From the cell containing the given text, extract its center point as [X, Y] coordinate. 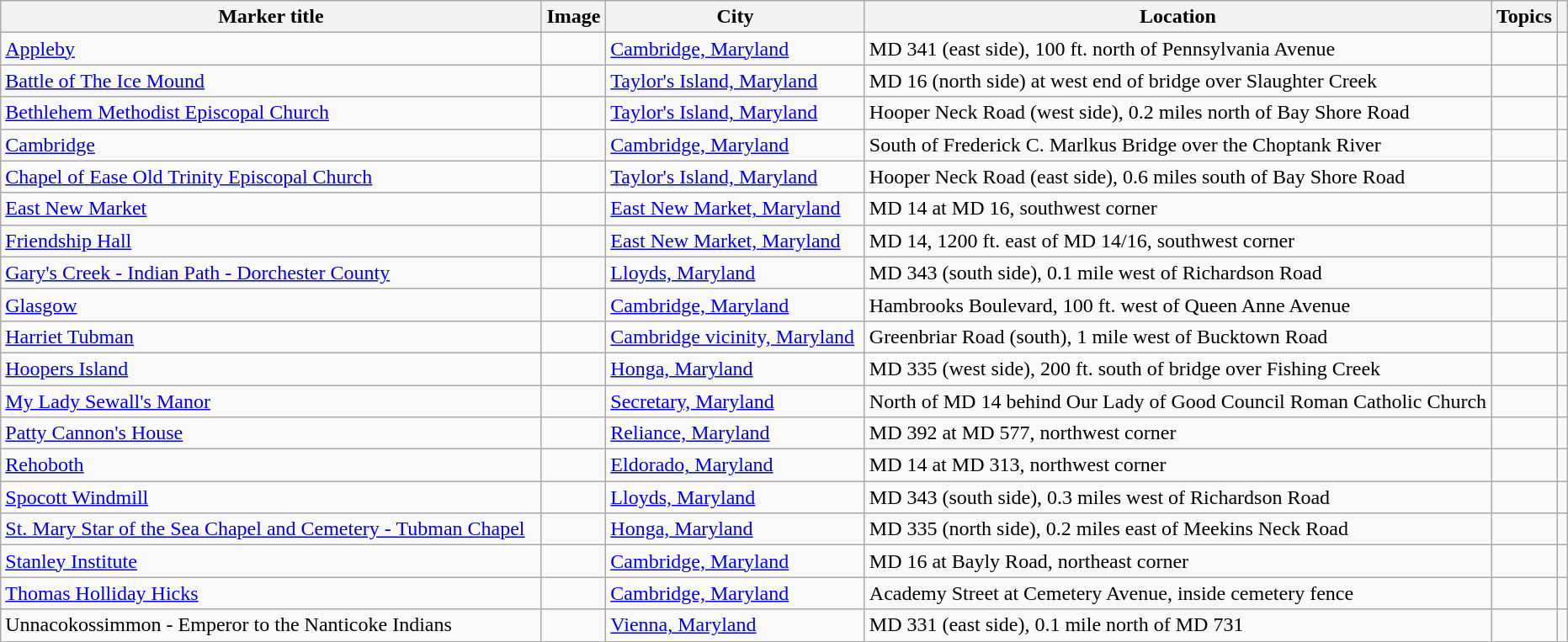
East New Market [271, 209]
Stanley Institute [271, 561]
City [736, 17]
St. Mary Star of the Sea Chapel and Cemetery - Tubman Chapel [271, 529]
Eldorado, Maryland [736, 465]
Academy Street at Cemetery Avenue, inside cemetery fence [1177, 593]
Secretary, Maryland [736, 401]
MD 335 (north side), 0.2 miles east of Meekins Neck Road [1177, 529]
Patty Cannon's House [271, 433]
Glasgow [271, 305]
Battle of The Ice Mound [271, 81]
Vienna, Maryland [736, 625]
Hambrooks Boulevard, 100 ft. west of Queen Anne Avenue [1177, 305]
MD 341 (east side), 100 ft. north of Pennsylvania Avenue [1177, 49]
Thomas Holliday Hicks [271, 593]
MD 392 at MD 577, northwest corner [1177, 433]
Cambridge vicinity, Maryland [736, 337]
Image [574, 17]
Rehoboth [271, 465]
MD 16 (north side) at west end of bridge over Slaughter Creek [1177, 81]
Greenbriar Road (south), 1 mile west of Bucktown Road [1177, 337]
MD 14 at MD 16, southwest corner [1177, 209]
Hooper Neck Road (west side), 0.2 miles north of Bay Shore Road [1177, 113]
Hoopers Island [271, 369]
MD 335 (west side), 200 ft. south of bridge over Fishing Creek [1177, 369]
South of Frederick C. Marlkus Bridge over the Choptank River [1177, 145]
North of MD 14 behind Our Lady of Good Council Roman Catholic Church [1177, 401]
Marker title [271, 17]
MD 14, 1200 ft. east of MD 14/16, southwest corner [1177, 241]
Topics [1525, 17]
Bethlehem Methodist Episcopal Church [271, 113]
Reliance, Maryland [736, 433]
Hooper Neck Road (east side), 0.6 miles south of Bay Shore Road [1177, 177]
Gary's Creek - Indian Path - Dorchester County [271, 273]
My Lady Sewall's Manor [271, 401]
MD 331 (east side), 0.1 mile north of MD 731 [1177, 625]
Unnacokossimmon - Emperor to the Nanticoke Indians [271, 625]
MD 343 (south side), 0.3 miles west of Richardson Road [1177, 497]
MD 16 at Bayly Road, northeast corner [1177, 561]
Spocott Windmill [271, 497]
MD 343 (south side), 0.1 mile west of Richardson Road [1177, 273]
Appleby [271, 49]
Chapel of Ease Old Trinity Episcopal Church [271, 177]
Cambridge [271, 145]
Harriet Tubman [271, 337]
MD 14 at MD 313, northwest corner [1177, 465]
Location [1177, 17]
Friendship Hall [271, 241]
